Provide the [x, y] coordinate of the cell's center where the given text is located.  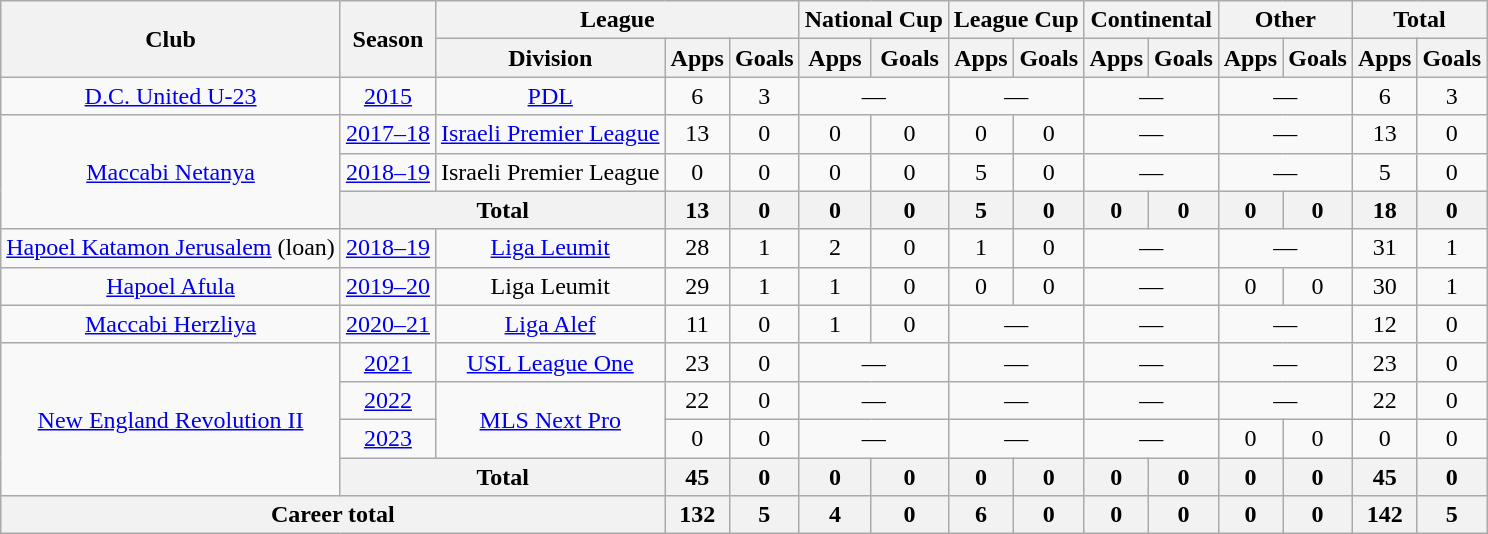
18 [1384, 210]
Continental [1151, 20]
4 [835, 515]
Maccabi Netanya [171, 172]
Division [550, 58]
2023 [388, 438]
Season [388, 39]
30 [1384, 286]
National Cup [874, 20]
31 [1384, 248]
League [617, 20]
New England Revolution II [171, 419]
142 [1384, 515]
USL League One [550, 362]
PDL [550, 96]
11 [697, 324]
MLS Next Pro [550, 419]
Hapoel Afula [171, 286]
28 [697, 248]
29 [697, 286]
Liga Alef [550, 324]
D.C. United U-23 [171, 96]
132 [697, 515]
League Cup [1016, 20]
12 [1384, 324]
2 [835, 248]
2019–20 [388, 286]
Other [1285, 20]
2017–18 [388, 134]
2015 [388, 96]
Maccabi Herzliya [171, 324]
2021 [388, 362]
2022 [388, 400]
Career total [333, 515]
Hapoel Katamon Jerusalem (loan) [171, 248]
2020–21 [388, 324]
Club [171, 39]
